Scan for the cell matching the given text and deliver its [x, y] coordinate at center. 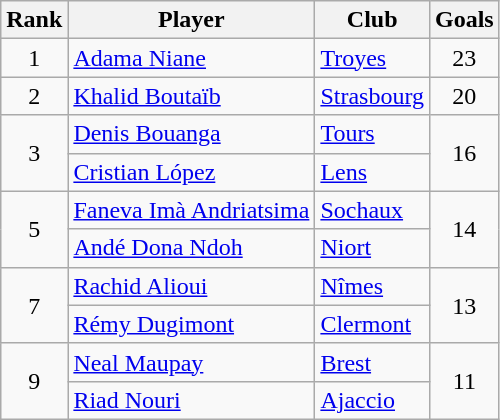
Cristian López [192, 172]
Ajaccio [372, 400]
Faneva Imà Andriatsima [192, 210]
Nîmes [372, 286]
20 [464, 96]
Neal Maupay [192, 362]
Brest [372, 362]
7 [34, 305]
11 [464, 381]
Lens [372, 172]
Rachid Alioui [192, 286]
Niort [372, 248]
14 [464, 229]
Khalid Boutaïb [192, 96]
Riad Nouri [192, 400]
Strasbourg [372, 96]
16 [464, 153]
Sochaux [372, 210]
13 [464, 305]
2 [34, 96]
Rémy Dugimont [192, 324]
Rank [34, 20]
1 [34, 58]
Troyes [372, 58]
Clermont [372, 324]
Andé Dona Ndoh [192, 248]
3 [34, 153]
23 [464, 58]
Goals [464, 20]
Tours [372, 134]
5 [34, 229]
Adama Niane [192, 58]
9 [34, 381]
Club [372, 20]
Player [192, 20]
Denis Bouanga [192, 134]
